For the text-containing cell, return its midpoint in [X, Y] coordinate format. 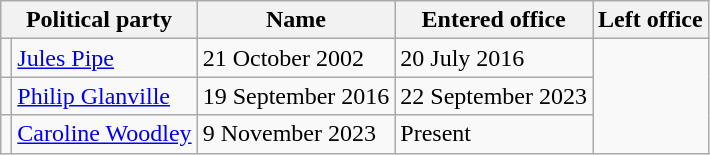
19 September 2016 [296, 96]
Left office [651, 20]
Political party [99, 20]
Jules Pipe [104, 58]
20 July 2016 [494, 58]
9 November 2023 [296, 134]
Entered office [494, 20]
Name [296, 20]
21 October 2002 [296, 58]
Philip Glanville [104, 96]
Present [494, 134]
Caroline Woodley [104, 134]
22 September 2023 [494, 96]
